From the cell containing the given text, extract its center point as (X, Y) coordinate. 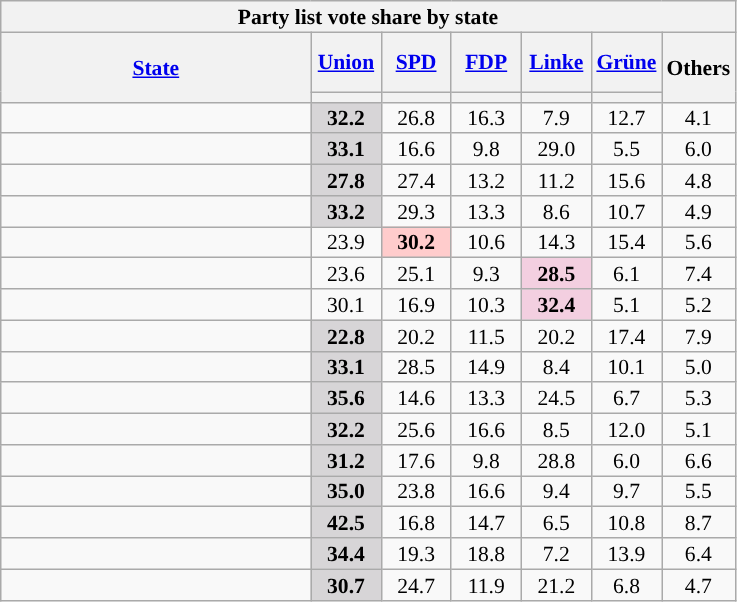
33.2 (346, 212)
14.3 (556, 242)
6.4 (699, 554)
28.8 (556, 460)
15.4 (626, 242)
Others (699, 67)
6.1 (626, 274)
11.9 (486, 584)
29.0 (556, 150)
10.6 (486, 242)
26.8 (416, 118)
Party list vote share by state (368, 16)
35.6 (346, 398)
7.4 (699, 274)
14.6 (416, 398)
18.8 (486, 554)
22.8 (346, 336)
4.1 (699, 118)
16.9 (416, 304)
8.6 (556, 212)
7.2 (556, 554)
5.2 (699, 304)
8.7 (699, 522)
34.4 (346, 554)
Linke (556, 62)
23.9 (346, 242)
24.5 (556, 398)
29.3 (416, 212)
10.7 (626, 212)
17.6 (416, 460)
25.6 (416, 430)
23.8 (416, 492)
16.8 (416, 522)
13.9 (626, 554)
15.6 (626, 180)
SPD (416, 62)
30.1 (346, 304)
State (156, 67)
42.5 (346, 522)
8.5 (556, 430)
4.8 (699, 180)
FDP (486, 62)
30.2 (416, 242)
8.4 (556, 366)
13.2 (486, 180)
5.0 (699, 366)
Union (346, 62)
23.6 (346, 274)
5.6 (699, 242)
10.1 (626, 366)
6.8 (626, 584)
12.0 (626, 430)
31.2 (346, 460)
14.9 (486, 366)
21.2 (556, 584)
12.7 (626, 118)
9.3 (486, 274)
9.7 (626, 492)
35.0 (346, 492)
30.7 (346, 584)
32.4 (556, 304)
16.3 (486, 118)
25.1 (416, 274)
Grüne (626, 62)
27.8 (346, 180)
11.5 (486, 336)
6.6 (699, 460)
14.7 (486, 522)
4.7 (699, 584)
5.3 (699, 398)
10.3 (486, 304)
6.7 (626, 398)
17.4 (626, 336)
4.9 (699, 212)
27.4 (416, 180)
24.7 (416, 584)
6.5 (556, 522)
9.4 (556, 492)
11.2 (556, 180)
19.3 (416, 554)
10.8 (626, 522)
